Return [X, Y] of the center of cell containing provided text 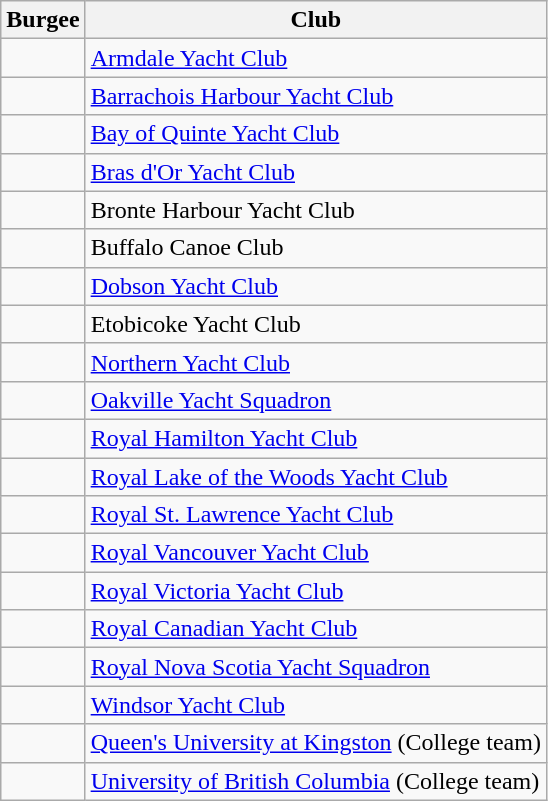
Royal Hamilton Yacht Club [316, 438]
Queen's University at Kingston (College team) [316, 743]
Club [316, 20]
Bay of Quinte Yacht Club [316, 134]
Royal Victoria Yacht Club [316, 591]
Armdale Yacht Club [316, 58]
Royal Canadian Yacht Club [316, 629]
Royal Nova Scotia Yacht Squadron [316, 667]
University of British Columbia (College team) [316, 781]
Bronte Harbour Yacht Club [316, 210]
Barrachois Harbour Yacht Club [316, 96]
Windsor Yacht Club [316, 705]
Oakville Yacht Squadron [316, 400]
Burgee [43, 20]
Royal St. Lawrence Yacht Club [316, 515]
Royal Lake of the Woods Yacht Club [316, 477]
Etobicoke Yacht Club [316, 324]
Dobson Yacht Club [316, 286]
Buffalo Canoe Club [316, 248]
Royal Vancouver Yacht Club [316, 553]
Bras d'Or Yacht Club [316, 172]
Northern Yacht Club [316, 362]
